Determine the (x, y) coordinate at the center of the cell enclosing the given text.  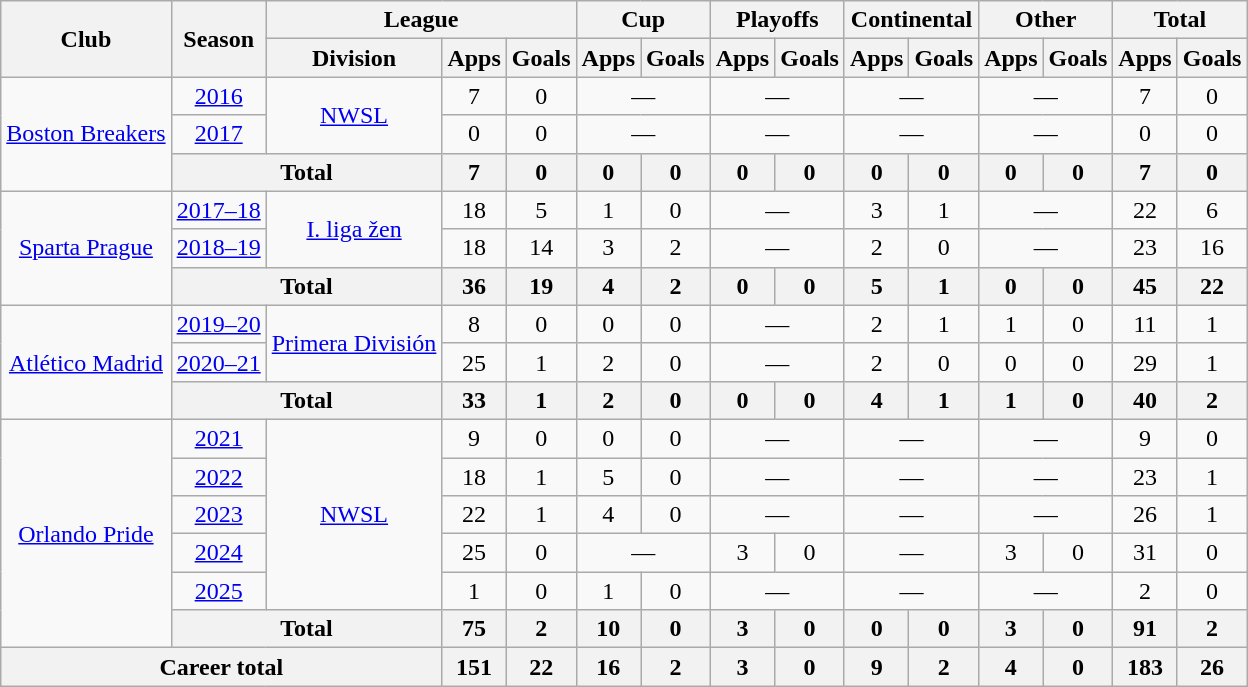
Cup (643, 20)
Playoffs (777, 20)
I. liga žen (354, 229)
Sparta Prague (86, 248)
75 (474, 629)
2018–19 (218, 248)
2022 (218, 477)
Season (218, 39)
Orlando Pride (86, 533)
183 (1145, 667)
2025 (218, 591)
36 (474, 286)
11 (1145, 324)
33 (474, 400)
2016 (218, 96)
2019–20 (218, 324)
14 (541, 248)
6 (1212, 210)
2017 (218, 134)
Division (354, 58)
Continental (911, 20)
8 (474, 324)
19 (541, 286)
2020–21 (218, 362)
31 (1145, 553)
2024 (218, 553)
45 (1145, 286)
Career total (222, 667)
Boston Breakers (86, 134)
Atlético Madrid (86, 362)
Club (86, 39)
91 (1145, 629)
151 (474, 667)
10 (608, 629)
2017–18 (218, 210)
40 (1145, 400)
2023 (218, 515)
2021 (218, 438)
Other (1046, 20)
League (421, 20)
29 (1145, 362)
Primera División (354, 343)
